Scan for the cell matching the given text and deliver its (x, y) coordinate at center. 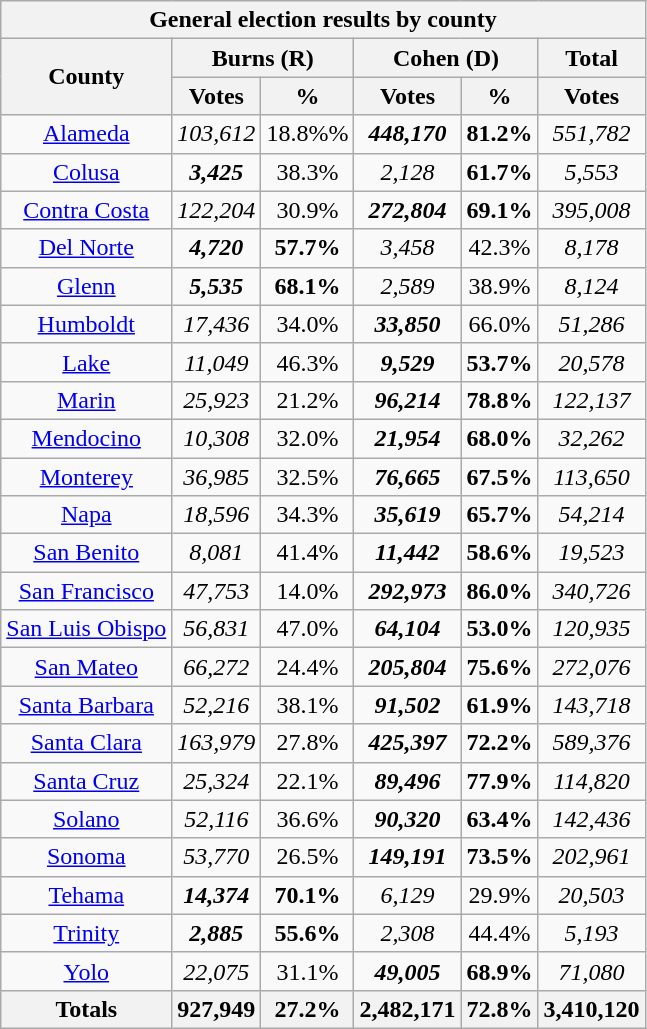
35,619 (408, 515)
24.4% (308, 667)
78.8% (500, 400)
25,324 (216, 781)
58.6% (500, 553)
47.0% (308, 629)
Marin (86, 400)
44.4% (500, 933)
Mendocino (86, 438)
Solano (86, 819)
18.8%% (308, 134)
5,535 (216, 286)
22.1% (308, 781)
340,726 (592, 591)
49,005 (408, 971)
143,718 (592, 705)
32,262 (592, 438)
Glenn (86, 286)
927,949 (216, 1009)
77.9% (500, 781)
3,425 (216, 172)
73.5% (500, 857)
202,961 (592, 857)
8,178 (592, 248)
71,080 (592, 971)
65.7% (500, 515)
San Mateo (86, 667)
10,308 (216, 438)
36.6% (308, 819)
Santa Clara (86, 743)
57.7% (308, 248)
Monterey (86, 477)
Humboldt (86, 324)
11,049 (216, 362)
General election results by county (323, 20)
86.0% (500, 591)
38.1% (308, 705)
Totals (86, 1009)
3,458 (408, 248)
53.0% (500, 629)
11,442 (408, 553)
75.6% (500, 667)
142,436 (592, 819)
Contra Costa (86, 210)
Santa Cruz (86, 781)
Del Norte (86, 248)
54,214 (592, 515)
2,308 (408, 933)
17,436 (216, 324)
San Luis Obispo (86, 629)
19,523 (592, 553)
30.9% (308, 210)
33,850 (408, 324)
589,376 (592, 743)
4,720 (216, 248)
Trinity (86, 933)
64,104 (408, 629)
Colusa (86, 172)
29.9% (500, 895)
Lake (86, 362)
52,116 (216, 819)
205,804 (408, 667)
72.2% (500, 743)
8,124 (592, 286)
67.5% (500, 477)
36,985 (216, 477)
38.3% (308, 172)
51,286 (592, 324)
2,589 (408, 286)
69.1% (500, 210)
Alameda (86, 134)
31.1% (308, 971)
395,008 (592, 210)
32.5% (308, 477)
68.0% (500, 438)
Cohen (D) (446, 58)
Sonoma (86, 857)
2,885 (216, 933)
27.8% (308, 743)
149,191 (408, 857)
21.2% (308, 400)
38.9% (500, 286)
56,831 (216, 629)
113,650 (592, 477)
Santa Barbara (86, 705)
122,204 (216, 210)
20,578 (592, 362)
68.9% (500, 971)
Burns (R) (263, 58)
25,923 (216, 400)
292,973 (408, 591)
6,129 (408, 895)
96,214 (408, 400)
63.4% (500, 819)
20,503 (592, 895)
9,529 (408, 362)
425,397 (408, 743)
Napa (86, 515)
272,804 (408, 210)
5,193 (592, 933)
114,820 (592, 781)
272,076 (592, 667)
53.7% (500, 362)
81.2% (500, 134)
61.9% (500, 705)
55.6% (308, 933)
448,170 (408, 134)
42.3% (500, 248)
Total (592, 58)
San Benito (86, 553)
70.1% (308, 895)
14.0% (308, 591)
66,272 (216, 667)
14,374 (216, 895)
County (86, 77)
122,137 (592, 400)
90,320 (408, 819)
72.8% (500, 1009)
32.0% (308, 438)
41.4% (308, 553)
18,596 (216, 515)
120,935 (592, 629)
103,612 (216, 134)
163,979 (216, 743)
47,753 (216, 591)
5,553 (592, 172)
27.2% (308, 1009)
68.1% (308, 286)
3,410,120 (592, 1009)
551,782 (592, 134)
76,665 (408, 477)
21,954 (408, 438)
26.5% (308, 857)
91,502 (408, 705)
Tehama (86, 895)
66.0% (500, 324)
8,081 (216, 553)
53,770 (216, 857)
34.0% (308, 324)
89,496 (408, 781)
San Francisco (86, 591)
22,075 (216, 971)
52,216 (216, 705)
46.3% (308, 362)
61.7% (500, 172)
34.3% (308, 515)
Yolo (86, 971)
2,128 (408, 172)
2,482,171 (408, 1009)
